Capture the cell that displays the provided text and extract its (x, y) central coordinate. 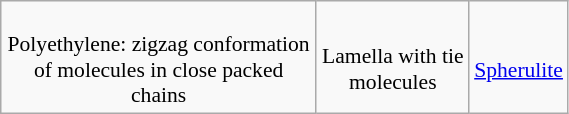
Spherulite (518, 57)
Polyethylene: zigzag conformation of molecules in close packed chains (159, 57)
Lamella with tie molecules (392, 57)
